Extract the [X, Y] coordinate from the center of the cell holding the provided text.  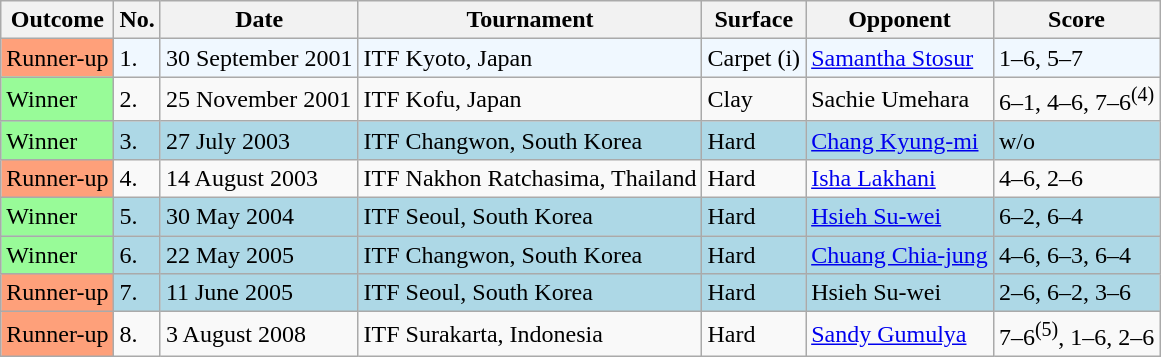
5. [137, 217]
ITF Nakhon Ratchasima, Thailand [530, 178]
Clay [754, 100]
Opponent [900, 20]
8. [137, 334]
2–6, 6–2, 3–6 [1076, 293]
Surface [754, 20]
25 November 2001 [259, 100]
11 June 2005 [259, 293]
2. [137, 100]
4. [137, 178]
Carpet (i) [754, 58]
ITF Kofu, Japan [530, 100]
27 July 2003 [259, 140]
30 May 2004 [259, 217]
Sandy Gumulya [900, 334]
Samantha Stosur [900, 58]
ITF Kyoto, Japan [530, 58]
4–6, 6–3, 6–4 [1076, 255]
3 August 2008 [259, 334]
7. [137, 293]
Chuang Chia-jung [900, 255]
7–6(5), 1–6, 2–6 [1076, 334]
Tournament [530, 20]
30 September 2001 [259, 58]
w/o [1076, 140]
Isha Lakhani [900, 178]
22 May 2005 [259, 255]
6–2, 6–4 [1076, 217]
6–1, 4–6, 7–6(4) [1076, 100]
1. [137, 58]
3. [137, 140]
Chang Kyung-mi [900, 140]
No. [137, 20]
4–6, 2–6 [1076, 178]
6. [137, 255]
1–6, 5–7 [1076, 58]
ITF Surakarta, Indonesia [530, 334]
Score [1076, 20]
Sachie Umehara [900, 100]
14 August 2003 [259, 178]
Outcome [58, 20]
Date [259, 20]
